Return the [x, y] coordinate for the center point of the cell that contains the specified text.  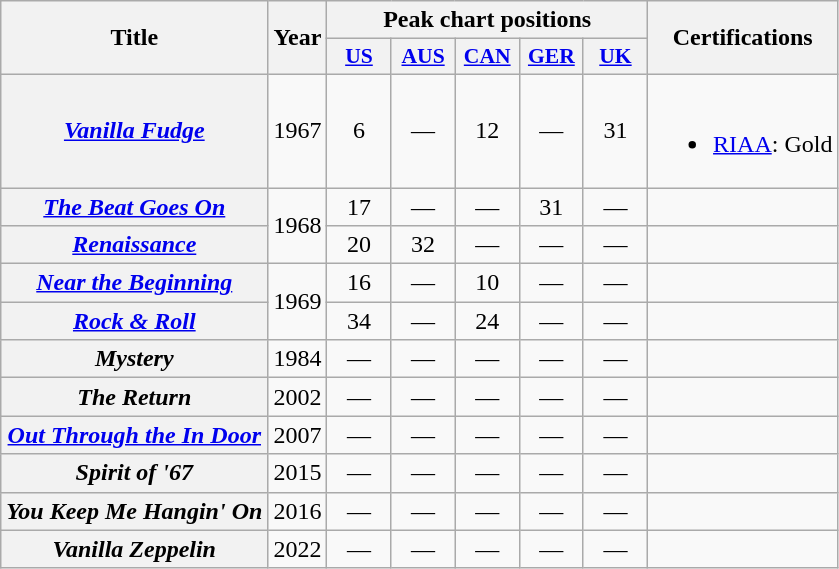
Title [134, 38]
1968 [298, 226]
Out Through the In Door [134, 435]
2016 [298, 511]
Certifications [743, 38]
24 [487, 321]
GER [551, 57]
12 [487, 130]
Spirit of '67 [134, 473]
1984 [298, 359]
Renaissance [134, 245]
UK [615, 57]
Peak chart positions [488, 20]
Near the Beginning [134, 283]
2002 [298, 397]
RIAA: Gold [743, 130]
Mystery [134, 359]
32 [423, 245]
Vanilla Zeppelin [134, 549]
16 [359, 283]
Vanilla Fudge [134, 130]
Year [298, 38]
2007 [298, 435]
CAN [487, 57]
1969 [298, 302]
The Beat Goes On [134, 207]
2022 [298, 549]
10 [487, 283]
You Keep Me Hangin' On [134, 511]
2015 [298, 473]
34 [359, 321]
20 [359, 245]
The Return [134, 397]
US [359, 57]
6 [359, 130]
17 [359, 207]
1967 [298, 130]
AUS [423, 57]
Rock & Roll [134, 321]
